For the text-containing cell, return its midpoint in [X, Y] coordinate format. 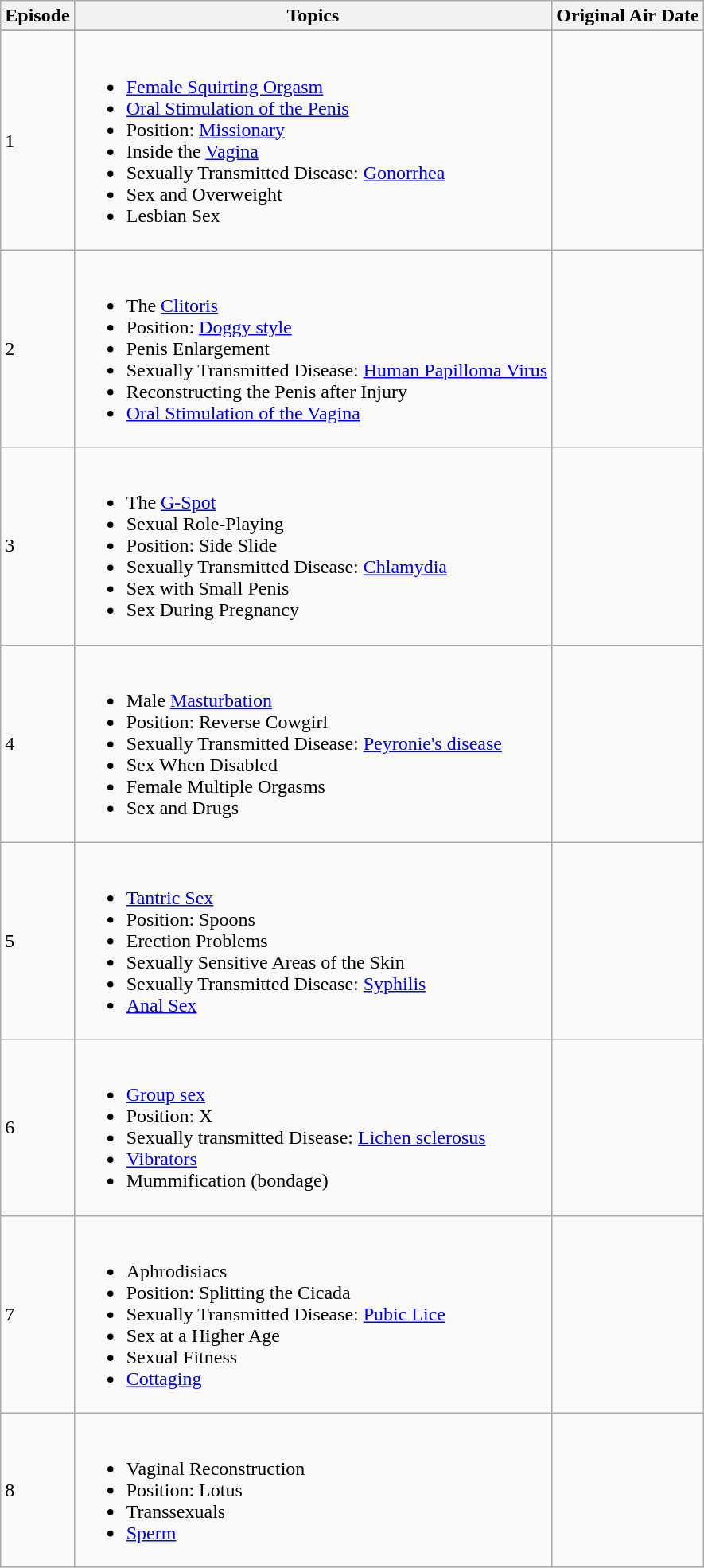
Episode [37, 16]
Vaginal ReconstructionPosition: LotusTranssexualsSperm [313, 1490]
6 [37, 1127]
2 [37, 349]
3 [37, 546]
Tantric SexPosition: SpoonsErection ProblemsSexually Sensitive Areas of the SkinSexually Transmitted Disease: SyphilisAnal Sex [313, 941]
7 [37, 1314]
1 [37, 140]
8 [37, 1490]
The G-SpotSexual Role-PlayingPosition: Side SlideSexually Transmitted Disease: ChlamydiaSex with Small PenisSex During Pregnancy [313, 546]
4 [37, 743]
Topics [313, 16]
Male MasturbationPosition: Reverse CowgirlSexually Transmitted Disease: Peyronie's diseaseSex When DisabledFemale Multiple OrgasmsSex and Drugs [313, 743]
Group sexPosition: XSexually transmitted Disease: Lichen sclerosusVibratorsMummification (bondage) [313, 1127]
AphrodisiacsPosition: Splitting the CicadaSexually Transmitted Disease: Pubic LiceSex at a Higher AgeSexual FitnessCottaging [313, 1314]
Original Air Date [628, 16]
5 [37, 941]
